Determine the (X, Y) coordinate at the center of the cell enclosing the given text.  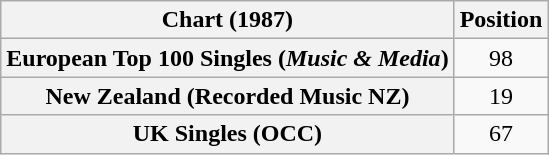
European Top 100 Singles (Music & Media) (228, 58)
98 (501, 58)
UK Singles (OCC) (228, 134)
New Zealand (Recorded Music NZ) (228, 96)
Chart (1987) (228, 20)
67 (501, 134)
19 (501, 96)
Position (501, 20)
